Identify which cell holds the provided text, then report its [x, y] central coordinate. 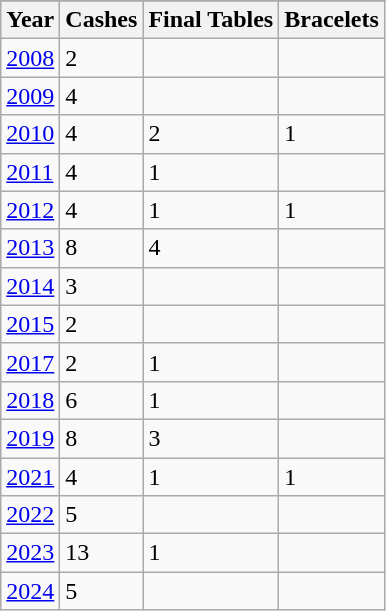
2021 [30, 477]
13 [102, 553]
Cashes [102, 20]
Year [30, 20]
2009 [30, 96]
2019 [30, 438]
2022 [30, 515]
2014 [30, 286]
2012 [30, 210]
2017 [30, 362]
2023 [30, 553]
2024 [30, 591]
6 [102, 400]
2018 [30, 400]
2015 [30, 324]
2008 [30, 58]
2010 [30, 134]
Bracelets [332, 20]
2013 [30, 248]
2011 [30, 172]
Final Tables [211, 20]
